Provide the [X, Y] coordinate of the cell's center where the given text is located.  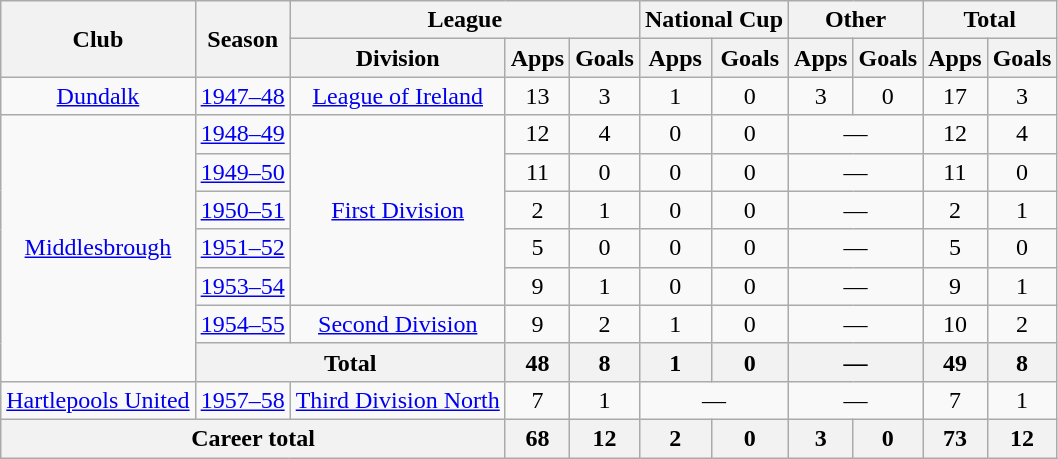
League [464, 20]
Season [242, 39]
1948–49 [242, 134]
First Division [398, 210]
1947–48 [242, 96]
Third Division North [398, 400]
1950–51 [242, 210]
17 [955, 96]
10 [955, 324]
Division [398, 58]
49 [955, 362]
National Cup [714, 20]
Hartlepools United [98, 400]
48 [537, 362]
68 [537, 438]
1954–55 [242, 324]
1953–54 [242, 286]
Club [98, 39]
13 [537, 96]
73 [955, 438]
Career total [253, 438]
League of Ireland [398, 96]
1957–58 [242, 400]
1949–50 [242, 172]
1951–52 [242, 248]
Other [856, 20]
Middlesbrough [98, 248]
Dundalk [98, 96]
Second Division [398, 324]
